Find where the given text appears and provide that cell's center as (x, y) coordinate. 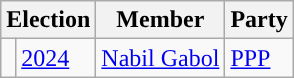
PPP (259, 58)
Election (48, 20)
Member (160, 20)
Nabil Gabol (160, 58)
2024 (56, 58)
Party (259, 20)
